Capture the cell that displays the provided text and extract its [X, Y] central coordinate. 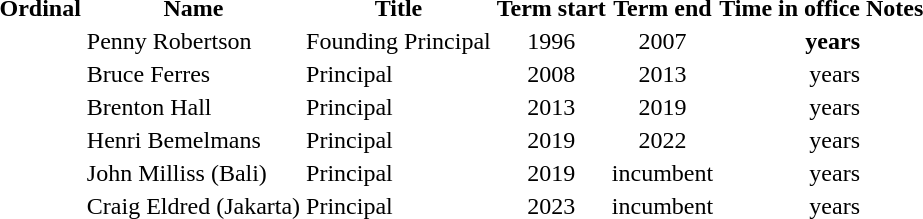
Henri Bemelmans [193, 140]
Founding Principal [399, 41]
1996 [551, 41]
Penny Robertson [193, 41]
John Milliss (Bali) [193, 173]
2008 [551, 74]
2022 [662, 140]
2007 [662, 41]
Brenton Hall [193, 107]
Bruce Ferres [193, 74]
incumbent [662, 173]
